Identify which cell holds the provided text, then report its [x, y] central coordinate. 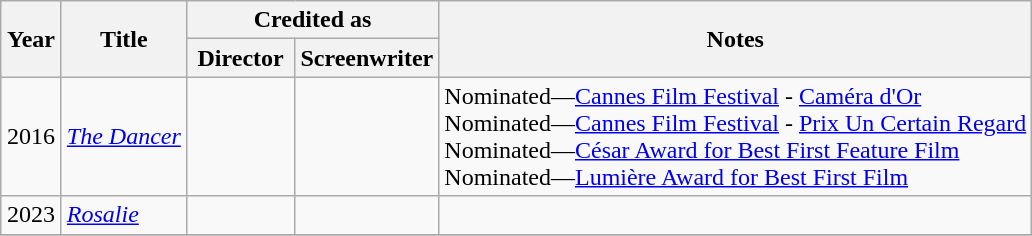
2023 [32, 215]
The Dancer [124, 136]
Title [124, 39]
Notes [736, 39]
2016 [32, 136]
Screenwriter [367, 58]
Director [240, 58]
Credited as [312, 20]
Year [32, 39]
Rosalie [124, 215]
